Scan for the cell matching the given text and deliver its [x, y] coordinate at center. 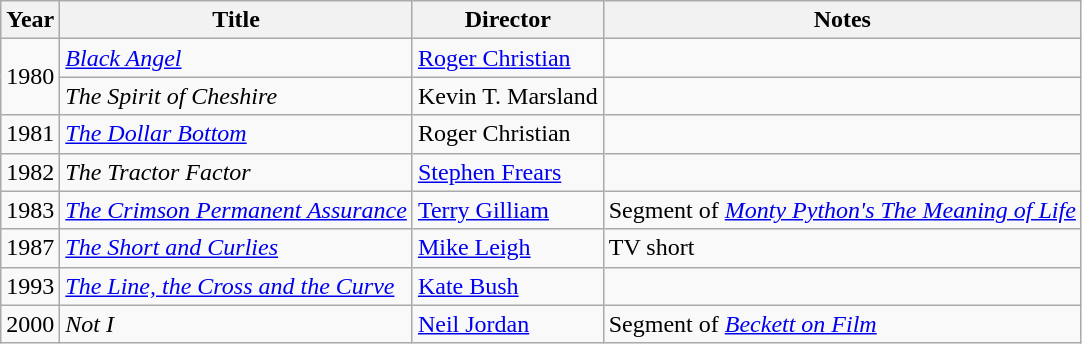
Notes [842, 20]
1983 [30, 210]
The Tractor Factor [236, 172]
Segment of Beckett on Film [842, 324]
1981 [30, 134]
1982 [30, 172]
The Dollar Bottom [236, 134]
Segment of Monty Python's The Meaning of Life [842, 210]
TV short [842, 248]
The Crimson Permanent Assurance [236, 210]
The Spirit of Cheshire [236, 96]
Director [508, 20]
1993 [30, 286]
Neil Jordan [508, 324]
Year [30, 20]
Kate Bush [508, 286]
The Short and Curlies [236, 248]
1980 [30, 77]
1987 [30, 248]
2000 [30, 324]
Black Angel [236, 58]
Kevin T. Marsland [508, 96]
Mike Leigh [508, 248]
Terry Gilliam [508, 210]
Not I [236, 324]
Title [236, 20]
The Line, the Cross and the Curve [236, 286]
Stephen Frears [508, 172]
